Find where the given text appears and provide that cell's center as (X, Y) coordinate. 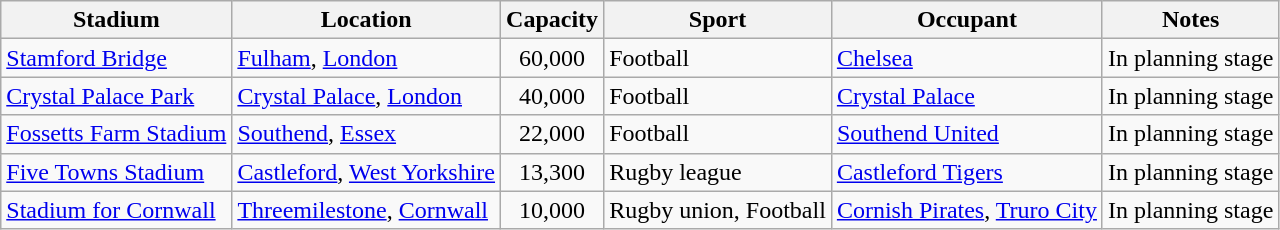
Crystal Palace (966, 96)
Southend United (966, 134)
10,000 (552, 210)
Notes (1190, 20)
Five Towns Stadium (116, 172)
22,000 (552, 134)
Capacity (552, 20)
Stamford Bridge (116, 58)
Stadium for Cornwall (116, 210)
Threemilestone, Cornwall (366, 210)
Stadium (116, 20)
Castleford Tigers (966, 172)
Castleford, West Yorkshire (366, 172)
Cornish Pirates, Truro City (966, 210)
Crystal Palace, London (366, 96)
Chelsea (966, 58)
Sport (718, 20)
Rugby league (718, 172)
Crystal Palace Park (116, 96)
Occupant (966, 20)
Fulham, London (366, 58)
40,000 (552, 96)
60,000 (552, 58)
Southend, Essex (366, 134)
Rugby union, Football (718, 210)
13,300 (552, 172)
Fossetts Farm Stadium (116, 134)
Location (366, 20)
